Determine the (x, y) coordinate at the center of the cell enclosing the given text.  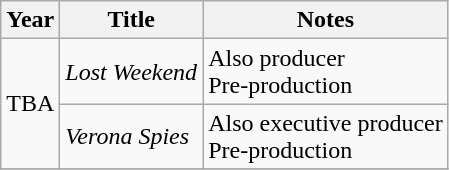
Notes (326, 20)
Year (30, 20)
TBA (30, 104)
Also executive producerPre-production (326, 136)
Also producerPre-production (326, 72)
Title (132, 20)
Verona Spies (132, 136)
Lost Weekend (132, 72)
